From the cell containing the given text, extract its center point as [x, y] coordinate. 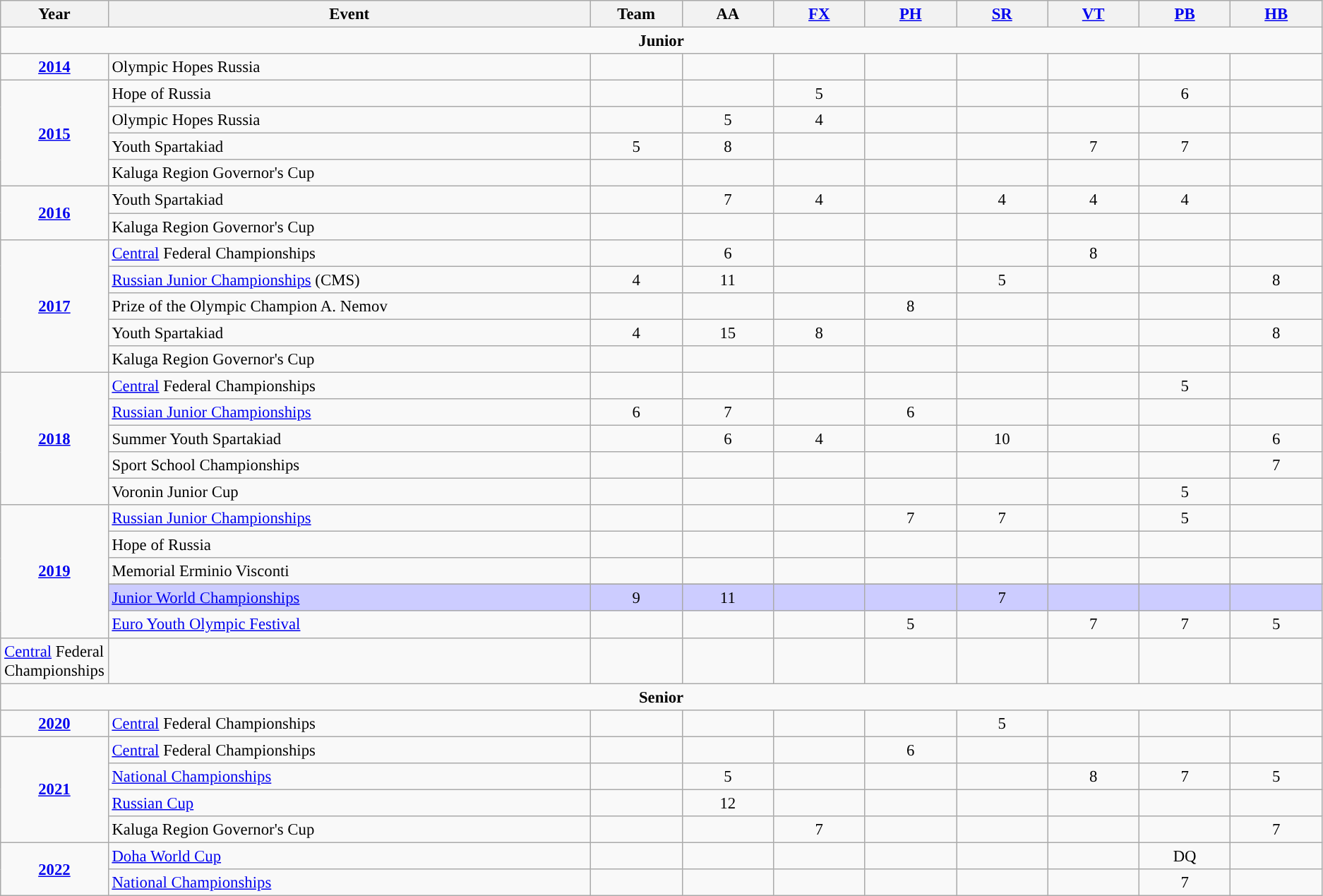
2014 [54, 67]
VT [1093, 14]
10 [1001, 438]
12 [727, 803]
9 [636, 598]
Team [636, 14]
Russian Cup [349, 803]
2017 [54, 306]
Russian Junior Championships (CMS) [349, 280]
2022 [54, 868]
Summer Youth Spartakiad [349, 438]
2019 [54, 571]
Junior [661, 41]
2016 [54, 213]
2021 [54, 789]
Year [54, 14]
Doha World Cup [349, 856]
Senior [661, 697]
SR [1001, 14]
Event [349, 14]
Memorial Erminio Visconti [349, 571]
Voronin Junior Cup [349, 492]
AA [727, 14]
DQ [1185, 856]
2020 [54, 723]
FX [819, 14]
Junior World Championships [349, 598]
Sport School Championships [349, 465]
2018 [54, 438]
HB [1276, 14]
PH [911, 14]
PB [1185, 14]
Prize of the Olympic Champion A. Nemov [349, 306]
2015 [54, 133]
Euro Youth Olympic Festival [349, 625]
15 [727, 333]
